Locate the cell with the specified text and output its (x, y) center coordinate. 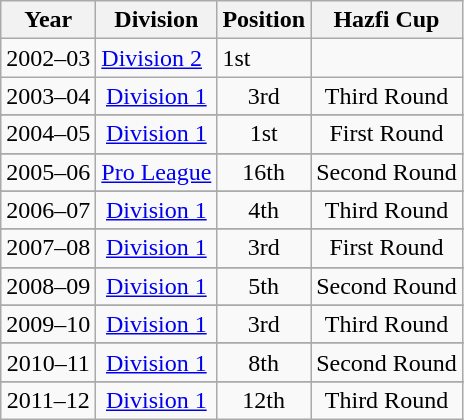
2008–09 (48, 286)
12th (264, 400)
2004–05 (48, 134)
16th (264, 172)
2009–10 (48, 324)
2011–12 (48, 400)
2003–04 (48, 96)
Division (156, 20)
Year (48, 20)
2006–07 (48, 210)
Division 2 (156, 58)
2007–08 (48, 248)
2002–03 (48, 58)
4th (264, 210)
8th (264, 362)
Position (264, 20)
Pro League (156, 172)
5th (264, 286)
2005–06 (48, 172)
2010–11 (48, 362)
Hazfi Cup (387, 20)
